Find where the given text appears and provide that cell's center as [X, Y] coordinate. 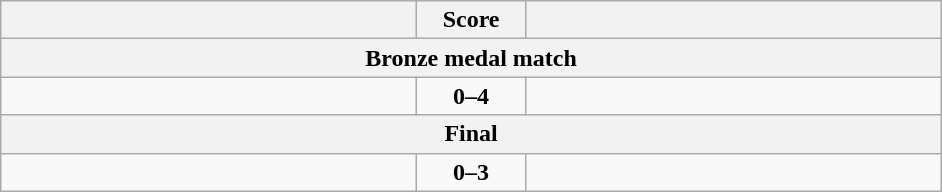
0–3 [472, 172]
Score [472, 20]
0–4 [472, 96]
Final [472, 134]
Bronze medal match [472, 58]
